From the cell containing the given text, extract its center point as (x, y) coordinate. 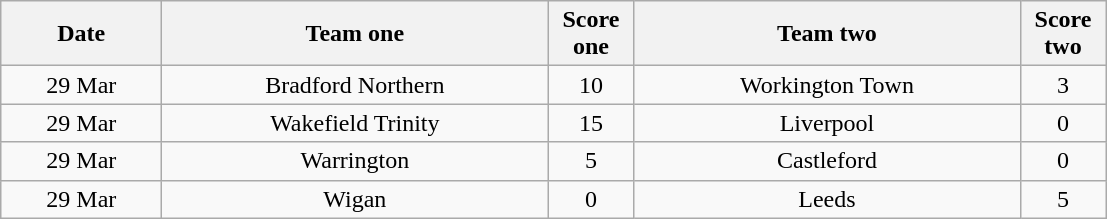
3 (1063, 85)
Leeds (827, 199)
Castleford (827, 161)
Warrington (355, 161)
Workington Town (827, 85)
10 (591, 85)
Team two (827, 34)
Score one (591, 34)
Score two (1063, 34)
Wigan (355, 199)
Liverpool (827, 123)
Bradford Northern (355, 85)
Team one (355, 34)
Date (82, 34)
Wakefield Trinity (355, 123)
15 (591, 123)
